Identify which cell holds the provided text, then report its (x, y) central coordinate. 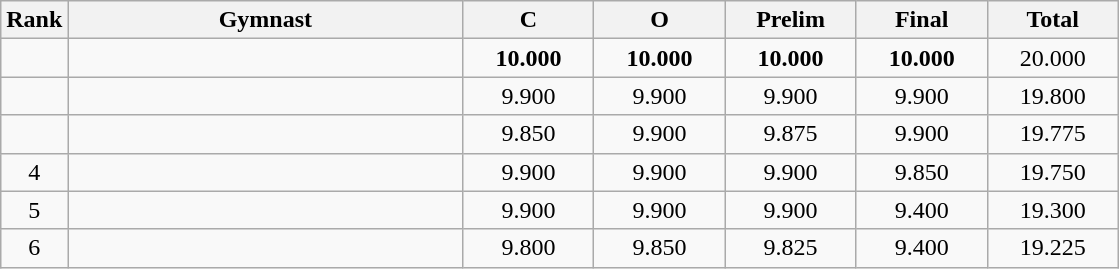
Gymnast (266, 20)
5 (34, 210)
9.825 (790, 248)
Prelim (790, 20)
19.775 (1052, 134)
19.300 (1052, 210)
19.225 (1052, 248)
19.750 (1052, 172)
4 (34, 172)
19.800 (1052, 96)
C (528, 20)
O (660, 20)
9.800 (528, 248)
Final (922, 20)
Rank (34, 20)
20.000 (1052, 58)
Total (1052, 20)
9.875 (790, 134)
6 (34, 248)
